Provide the [x, y] coordinate of the cell's center where the given text is located.  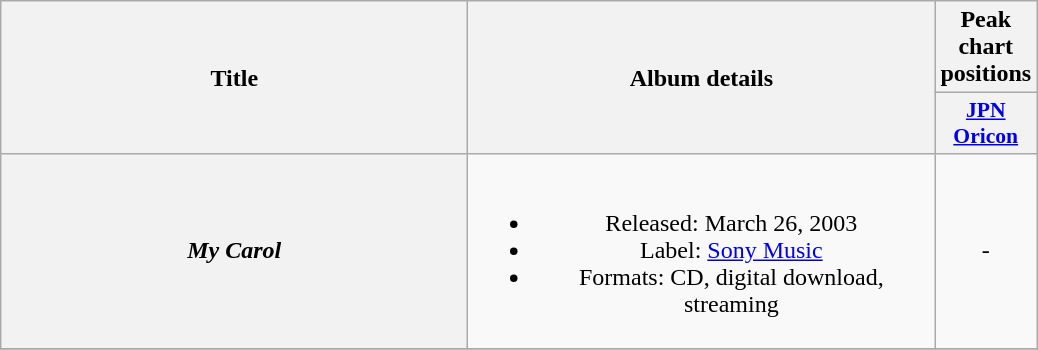
Peak chart positions [986, 47]
- [986, 251]
Album details [702, 78]
My Carol [234, 251]
Title [234, 78]
JPNOricon [986, 124]
Released: March 26, 2003Label: Sony MusicFormats: CD, digital download, streaming [702, 251]
